Extract the (X, Y) coordinate from the center of the cell holding the provided text.  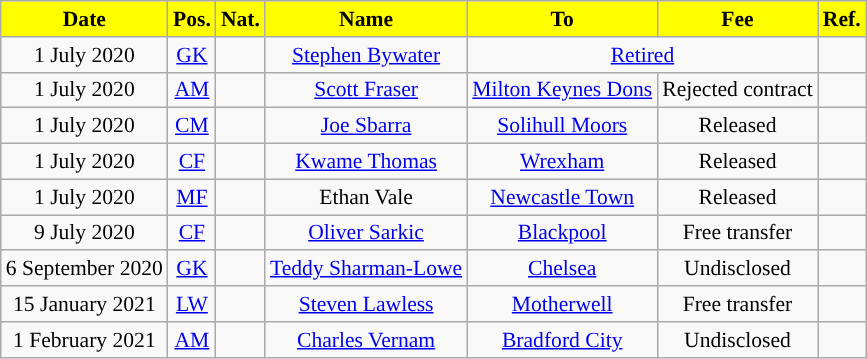
Scott Fraser (366, 90)
CM (192, 126)
Steven Lawless (366, 304)
Ref. (842, 19)
Rejected contract (738, 90)
Milton Keynes Dons (562, 90)
Wrexham (562, 162)
Newcastle Town (562, 197)
Motherwell (562, 304)
Ethan Vale (366, 197)
Oliver Sarkic (366, 233)
Solihull Moors (562, 126)
1 February 2021 (84, 340)
15 January 2021 (84, 304)
LW (192, 304)
MF (192, 197)
Bradford City (562, 340)
Joe Sbarra (366, 126)
Charles Vernam (366, 340)
Pos. (192, 19)
6 September 2020 (84, 269)
Kwame Thomas (366, 162)
Chelsea (562, 269)
Stephen Bywater (366, 55)
9 July 2020 (84, 233)
Name (366, 19)
Retired (642, 55)
Teddy Sharman-Lowe (366, 269)
Date (84, 19)
Fee (738, 19)
Nat. (240, 19)
Blackpool (562, 233)
To (562, 19)
